Capture the cell that displays the provided text and extract its [x, y] central coordinate. 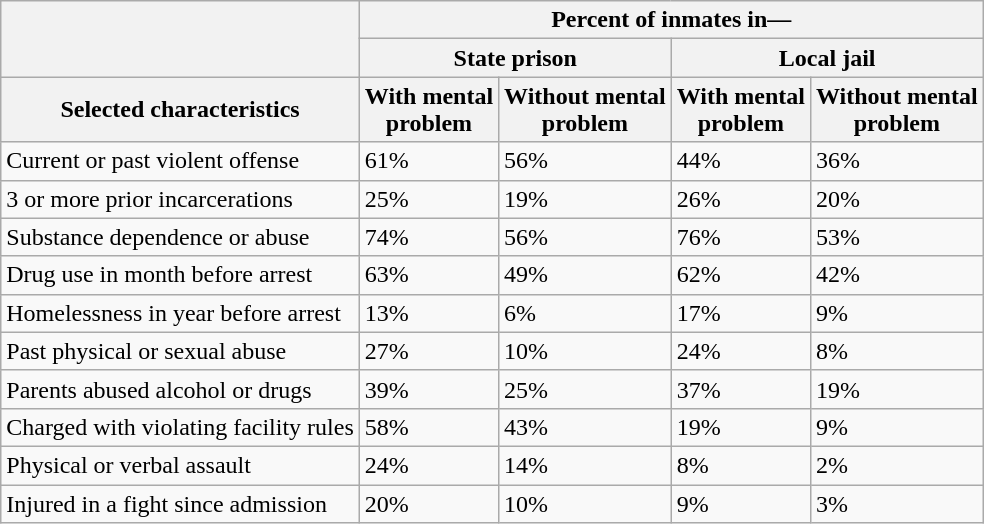
Physical or verbal assault [180, 465]
6% [586, 313]
Past physical or sexual abuse [180, 351]
58% [428, 427]
53% [898, 237]
14% [586, 465]
Injured in a fight since admission [180, 503]
Parents abused alcohol or drugs [180, 389]
Selected characteristics [180, 110]
Drug use in month before arrest [180, 275]
Current or past violent offense [180, 161]
17% [740, 313]
3 or more prior incarcerations [180, 199]
61% [428, 161]
3% [898, 503]
2% [898, 465]
74% [428, 237]
44% [740, 161]
36% [898, 161]
Percent of inmates in— [671, 20]
43% [586, 427]
62% [740, 275]
13% [428, 313]
37% [740, 389]
49% [586, 275]
Charged with violating facility rules [180, 427]
76% [740, 237]
63% [428, 275]
27% [428, 351]
26% [740, 199]
42% [898, 275]
Homelessness in year before arrest [180, 313]
State prison [515, 58]
Local jail [827, 58]
39% [428, 389]
Substance dependence or abuse [180, 237]
